From the cell containing the given text, extract its center point as [x, y] coordinate. 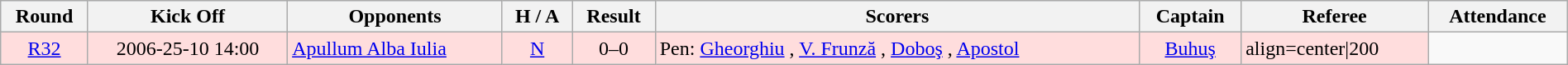
N [538, 48]
Result [614, 17]
Apullum Alba Iulia [395, 48]
Pen: Gheorghiu , V. Frunză , Doboş , Apostol [896, 48]
Referee [1335, 17]
H / A [538, 17]
Kick Off [187, 17]
align=center|200 [1335, 48]
Buhuş [1191, 48]
2006-25-10 14:00 [187, 48]
0–0 [614, 48]
Captain [1191, 17]
Opponents [395, 17]
Scorers [896, 17]
R32 [45, 48]
Round [45, 17]
Attendance [1499, 17]
